Identify which cell holds the provided text, then report its [X, Y] central coordinate. 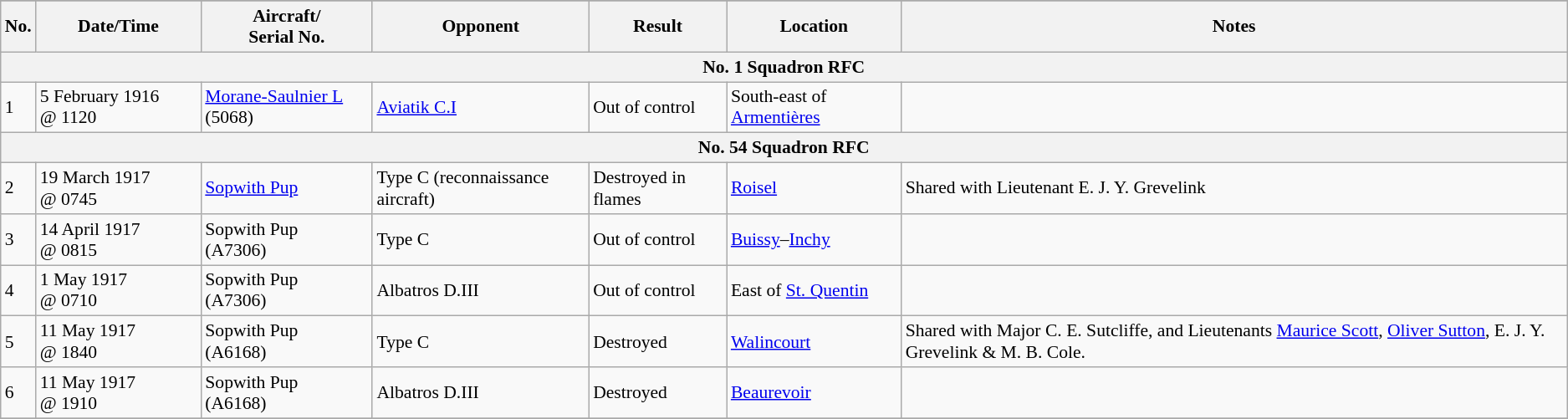
Roisel [815, 189]
Result [657, 27]
Aircraft/Serial No. [286, 27]
Beaurevoir [815, 393]
Morane-Saulnier L(5068) [286, 107]
1 [18, 107]
No. 1 Squadron RFC [784, 67]
5 February 1916@ 1120 [119, 107]
14 April 1917@ 0815 [119, 239]
Buissy–Inchy [815, 239]
Date/Time [119, 27]
Shared with Lieutenant E. J. Y. Grevelink [1234, 189]
No. 54 Squadron RFC [784, 148]
19 March 1917@ 0745 [119, 189]
Sopwith Pup [286, 189]
No. [18, 27]
5 [18, 341]
2 [18, 189]
Walincourt [815, 341]
Destroyed in flames [657, 189]
11 May 1917@ 1840 [119, 341]
4 [18, 291]
Notes [1234, 27]
Type C (reconnaissance aircraft) [480, 189]
East of St. Quentin [815, 291]
Location [815, 27]
Shared with Major C. E. Sutcliffe, and Lieutenants Maurice Scott, Oliver Sutton, E. J. Y. Grevelink & M. B. Cole. [1234, 341]
3 [18, 239]
Aviatik C.I [480, 107]
6 [18, 393]
1 May 1917@ 0710 [119, 291]
11 May 1917@ 1910 [119, 393]
South-east of Armentières [815, 107]
Opponent [480, 27]
